From the cell containing the given text, extract its center point as [X, Y] coordinate. 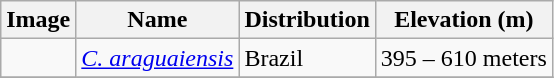
Brazil [307, 58]
Elevation (m) [464, 20]
C. araguaiensis [158, 58]
Image [38, 20]
395 – 610 meters [464, 58]
Name [158, 20]
Distribution [307, 20]
